Provide the (X, Y) coordinate of the cell's center where the given text is located.  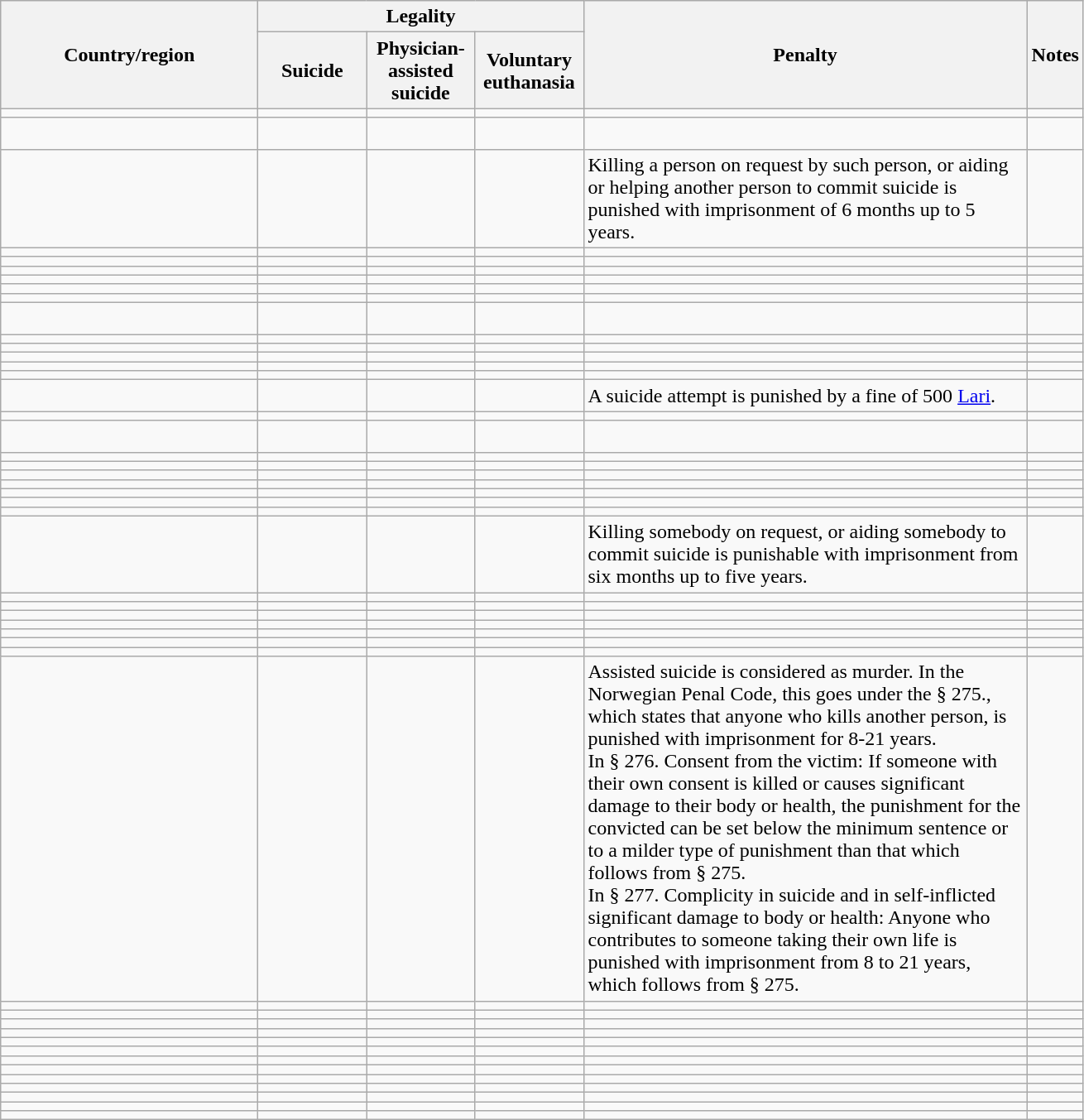
Country/region (129, 55)
Killing somebody on request, or aiding somebody to commit suicide is punishable with imprisonment from six months up to five years. (805, 554)
Suicide (313, 70)
Notes (1055, 55)
Voluntary euthanasia (530, 70)
Legality (420, 17)
Physician-assisted suicide (420, 70)
A suicide attempt is punished by a fine of 500 Lari. (805, 396)
Penalty (805, 55)
